Pinpoint the cell where the given text exists, returning its (X, Y) midpoint coordinate. 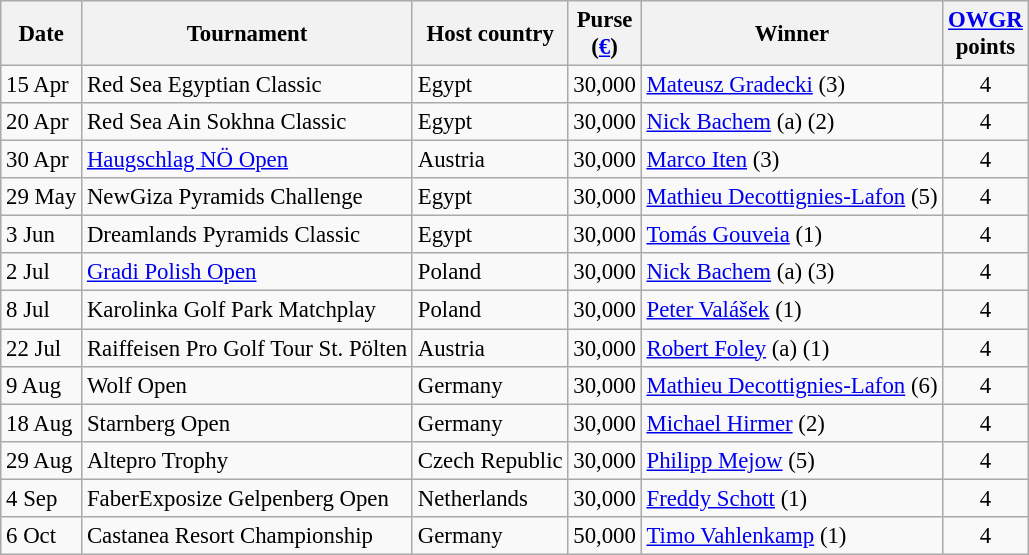
29 Aug (42, 460)
Altepro Trophy (248, 460)
Host country (490, 34)
Red Sea Ain Sokhna Classic (248, 122)
9 Aug (42, 385)
Timo Vahlenkamp (1) (792, 536)
Tomás Gouveia (1) (792, 235)
Mathieu Decottignies-Lafon (5) (792, 197)
Red Sea Egyptian Classic (248, 85)
Karolinka Golf Park Matchplay (248, 310)
Marco Iten (3) (792, 160)
29 May (42, 197)
Wolf Open (248, 385)
6 Oct (42, 536)
Freddy Schott (1) (792, 498)
22 Jul (42, 348)
Raiffeisen Pro Golf Tour St. Pölten (248, 348)
Castanea Resort Championship (248, 536)
Gradi Polish Open (248, 273)
20 Apr (42, 122)
18 Aug (42, 423)
Dreamlands Pyramids Classic (248, 235)
Mathieu Decottignies-Lafon (6) (792, 385)
Netherlands (490, 498)
NewGiza Pyramids Challenge (248, 197)
Mateusz Gradecki (3) (792, 85)
OWGRpoints (986, 34)
15 Apr (42, 85)
4 Sep (42, 498)
Haugschlag NÖ Open (248, 160)
Peter Valášek (1) (792, 310)
Michael Hirmer (2) (792, 423)
Robert Foley (a) (1) (792, 348)
Philipp Mejow (5) (792, 460)
Winner (792, 34)
Date (42, 34)
Czech Republic (490, 460)
8 Jul (42, 310)
Tournament (248, 34)
Purse(€) (604, 34)
50,000 (604, 536)
FaberExposize Gelpenberg Open (248, 498)
2 Jul (42, 273)
Nick Bachem (a) (3) (792, 273)
3 Jun (42, 235)
Nick Bachem (a) (2) (792, 122)
30 Apr (42, 160)
Starnberg Open (248, 423)
